Identify which cell holds the provided text, then report its [x, y] central coordinate. 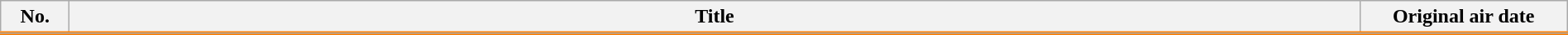
Original air date [1464, 17]
No. [35, 17]
Title [715, 17]
